Return the (X, Y) coordinate for the center point of the cell that contains the specified text.  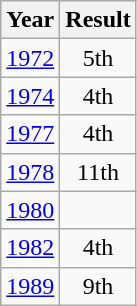
1989 (30, 286)
1980 (30, 210)
5th (98, 58)
1972 (30, 58)
Result (98, 20)
9th (98, 286)
1977 (30, 134)
11th (98, 172)
1978 (30, 172)
1982 (30, 248)
1974 (30, 96)
Year (30, 20)
